Locate the cell with the specified text and output its (X, Y) center coordinate. 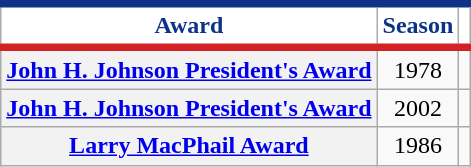
2002 (418, 108)
1986 (418, 146)
Season (418, 26)
Award (189, 26)
Larry MacPhail Award (189, 146)
1978 (418, 68)
